Identify which cell holds the provided text, then report its [x, y] central coordinate. 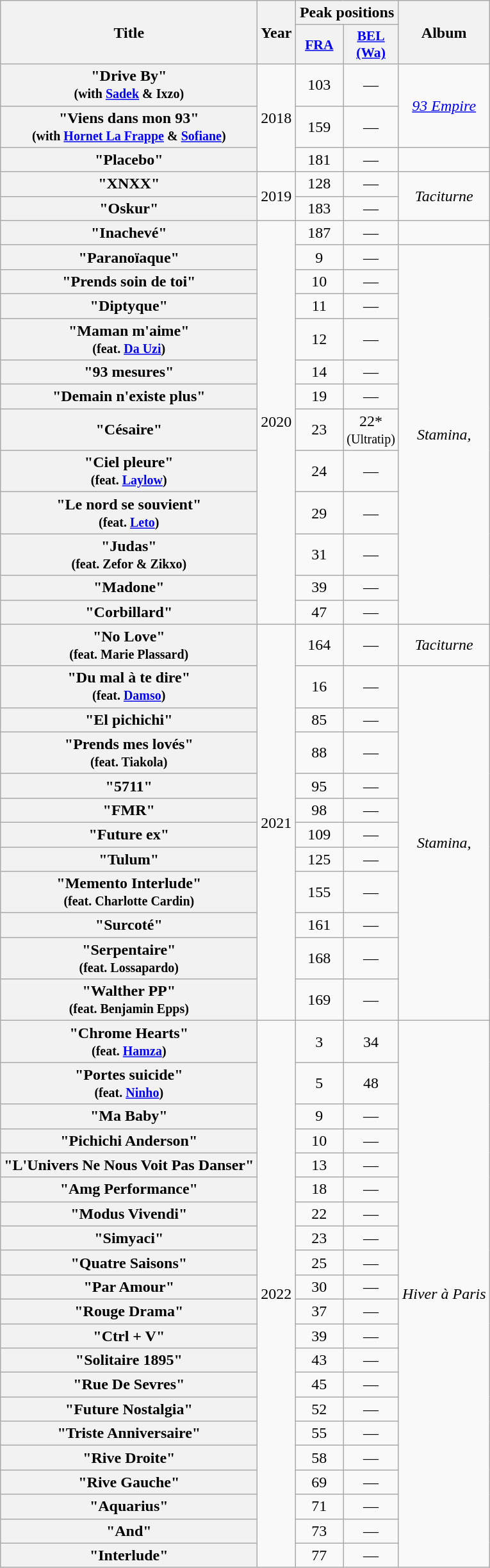
"Rive Droite" [129, 1458]
183 [319, 208]
103 [319, 85]
"No Love"(feat. Marie Plassard) [129, 645]
"Ciel pleure"(feat. Laylow) [129, 472]
"Ctrl + V" [129, 1336]
22*(Ultratip) [372, 429]
Hiver à Paris [444, 1294]
"Interlude" [129, 1555]
128 [319, 184]
45 [319, 1385]
19 [319, 397]
37 [319, 1311]
159 [319, 127]
161 [319, 925]
22 [319, 1214]
"Memento Interlude"(feat. Charlotte Cardin) [129, 892]
"Future Nostalgia" [129, 1409]
"Diptyque" [129, 306]
25 [319, 1262]
43 [319, 1360]
Album [444, 32]
BEL (Wa) [372, 45]
93 Empire [444, 106]
77 [319, 1555]
34 [372, 1042]
"Amg Performance" [129, 1189]
47 [319, 612]
"Serpentaire"(feat. Lossapardo) [129, 959]
181 [319, 160]
"Chrome Hearts"(feat. Hamza) [129, 1042]
71 [319, 1506]
73 [319, 1531]
"Rue De Sevres" [129, 1385]
"Triste Anniversaire" [129, 1433]
2019 [277, 196]
5 [319, 1083]
"El pichichi" [129, 720]
"Simyaci" [129, 1238]
169 [319, 1000]
3 [319, 1042]
31 [319, 555]
"Judas"(feat. Zefor & Zikxo) [129, 555]
"Ma Baby" [129, 1116]
11 [319, 306]
"Tulum" [129, 859]
"Corbillard" [129, 612]
12 [319, 338]
"FMR" [129, 810]
"Future ex" [129, 834]
"Aquarius" [129, 1506]
"Pichichi Anderson" [129, 1141]
"And" [129, 1531]
"Prends soin de toi" [129, 281]
168 [319, 959]
"L'Univers Ne Nous Voit Pas Danser" [129, 1165]
16 [319, 687]
"5711" [129, 786]
95 [319, 786]
"Oskur" [129, 208]
"Maman m'aime"(feat. Da Uzi) [129, 338]
"Du mal à te dire" (feat. Damso) [129, 687]
2018 [277, 118]
88 [319, 752]
"Le nord se souvient"(feat. Leto) [129, 513]
125 [319, 859]
98 [319, 810]
2020 [277, 422]
30 [319, 1287]
48 [372, 1083]
55 [319, 1433]
"Surcoté" [129, 925]
2021 [277, 823]
24 [319, 472]
69 [319, 1482]
13 [319, 1165]
Year [277, 32]
"Placebo" [129, 160]
18 [319, 1189]
"Rive Gauche" [129, 1482]
"Inachevé" [129, 233]
"Walther PP"(feat. Benjamin Epps) [129, 1000]
"Par Amour" [129, 1287]
2022 [277, 1294]
155 [319, 892]
"Quatre Saisons" [129, 1262]
"Solitaire 1895" [129, 1360]
"Portes suicide"(feat. Ninho) [129, 1083]
"93 mesures" [129, 372]
"Madone" [129, 588]
"Drive By"(with Sadek & Ixzo) [129, 85]
"Rouge Drama" [129, 1311]
187 [319, 233]
"Modus Vivendi" [129, 1214]
Title [129, 32]
"Césaire" [129, 429]
FRA [319, 45]
"Prends mes lovés"(feat. Tiakola) [129, 752]
14 [319, 372]
29 [319, 513]
"Paranoïaque" [129, 257]
"XNXX" [129, 184]
109 [319, 834]
58 [319, 1458]
Peak positions [347, 13]
"Demain n'existe plus" [129, 397]
85 [319, 720]
"Viens dans mon 93"(with Hornet La Frappe & Sofiane) [129, 127]
52 [319, 1409]
164 [319, 645]
